Provide the (x, y) coordinate of the cell's center where the given text is located.  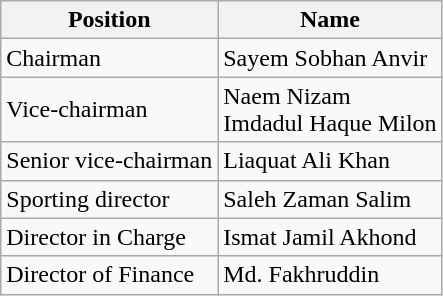
Chairman (110, 58)
Naem NizamImdadul Haque Milon (330, 110)
Saleh Zaman Salim (330, 199)
Liaquat Ali Khan (330, 161)
Vice-chairman (110, 110)
Md. Fakhruddin (330, 275)
Ismat Jamil Akhond (330, 237)
Senior vice-chairman (110, 161)
Director in Charge (110, 237)
Sporting director (110, 199)
Name (330, 20)
Sayem Sobhan Anvir (330, 58)
Position (110, 20)
Director of Finance (110, 275)
